Capture the cell that displays the provided text and extract its (x, y) central coordinate. 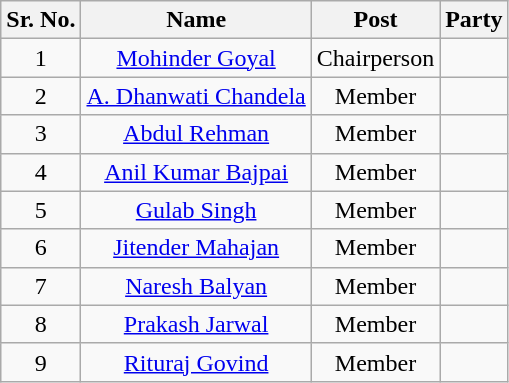
Post (375, 20)
Prakash Jarwal (196, 324)
7 (41, 286)
Mohinder Goyal (196, 58)
Abdul Rehman (196, 134)
2 (41, 96)
4 (41, 172)
Name (196, 20)
A. Dhanwati Chandela (196, 96)
Rituraj Govind (196, 362)
8 (41, 324)
9 (41, 362)
3 (41, 134)
6 (41, 248)
Party (474, 20)
Jitender Mahajan (196, 248)
Gulab Singh (196, 210)
Naresh Balyan (196, 286)
5 (41, 210)
1 (41, 58)
Sr. No. (41, 20)
Chairperson (375, 58)
Anil Kumar Bajpai (196, 172)
